Return the [x, y] coordinate for the center point of the cell that contains the specified text.  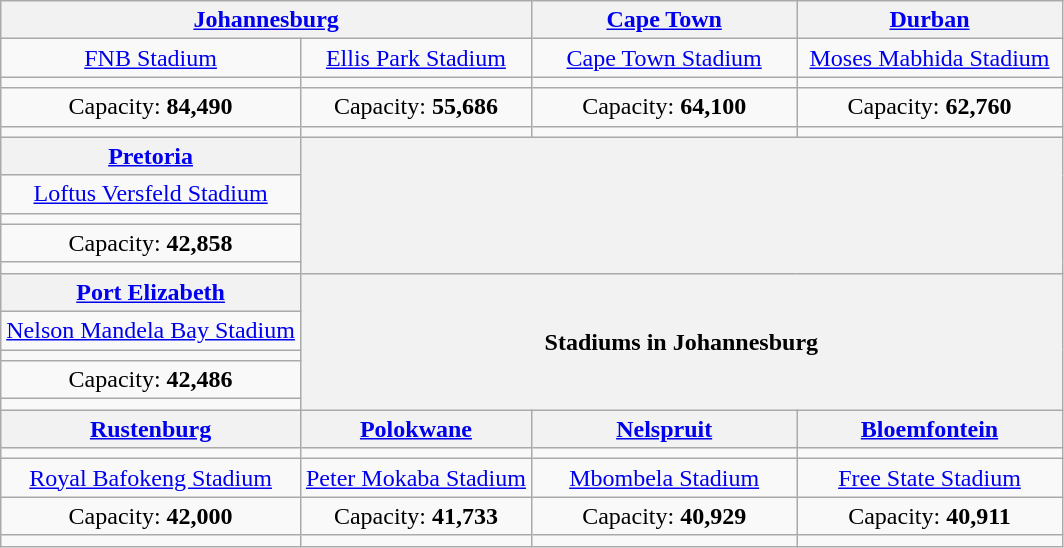
Pretoria [151, 156]
Rustenburg [151, 429]
Free State Stadium [930, 478]
Peter Mokaba Stadium [416, 478]
Loftus Versfeld Stadium [151, 194]
Capacity: 84,490 [151, 107]
Stadiums in Johannesburg [681, 341]
Durban [930, 20]
FNB Stadium [151, 58]
Bloemfontein [930, 429]
Capacity: 41,733 [416, 516]
Capacity: 40,929 [664, 516]
Ellis Park Stadium [416, 58]
Polokwane [416, 429]
Capacity: 62,760 [930, 107]
Capacity: 55,686 [416, 107]
Capacity: 42,858 [151, 243]
Nelspruit [664, 429]
Royal Bafokeng Stadium [151, 478]
Capacity: 42,000 [151, 516]
Mbombela Stadium [664, 478]
Cape Town Stadium [664, 58]
Nelson Mandela Bay Stadium [151, 330]
Capacity: 64,100 [664, 107]
Port Elizabeth [151, 292]
Moses Mabhida Stadium [930, 58]
Cape Town [664, 20]
Capacity: 42,486 [151, 380]
Johannesburg [266, 20]
Capacity: 40,911 [930, 516]
